Return (X, Y) of the center of cell containing provided text 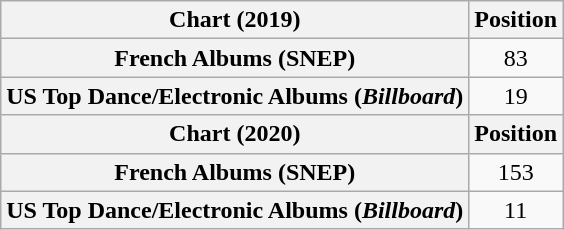
153 (516, 172)
83 (516, 58)
11 (516, 210)
Chart (2020) (235, 134)
Chart (2019) (235, 20)
19 (516, 96)
